Capture the cell that displays the provided text and extract its (x, y) central coordinate. 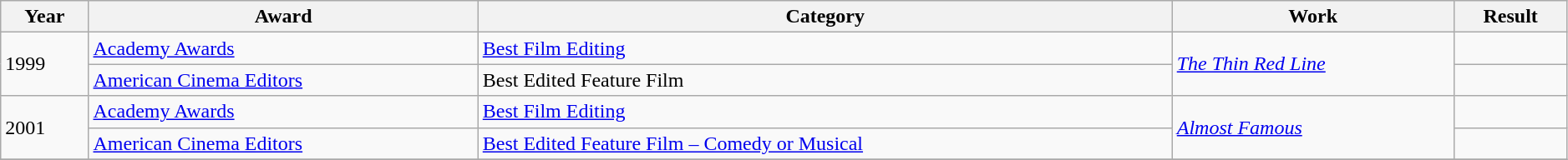
1999 (45, 64)
Award (283, 17)
Work (1313, 17)
Best Edited Feature Film – Comedy or Musical (825, 143)
2001 (45, 127)
The Thin Red Line (1313, 64)
Almost Famous (1313, 127)
Year (45, 17)
Result (1510, 17)
Best Edited Feature Film (825, 80)
Category (825, 17)
